Capture the cell that displays the provided text and extract its [X, Y] central coordinate. 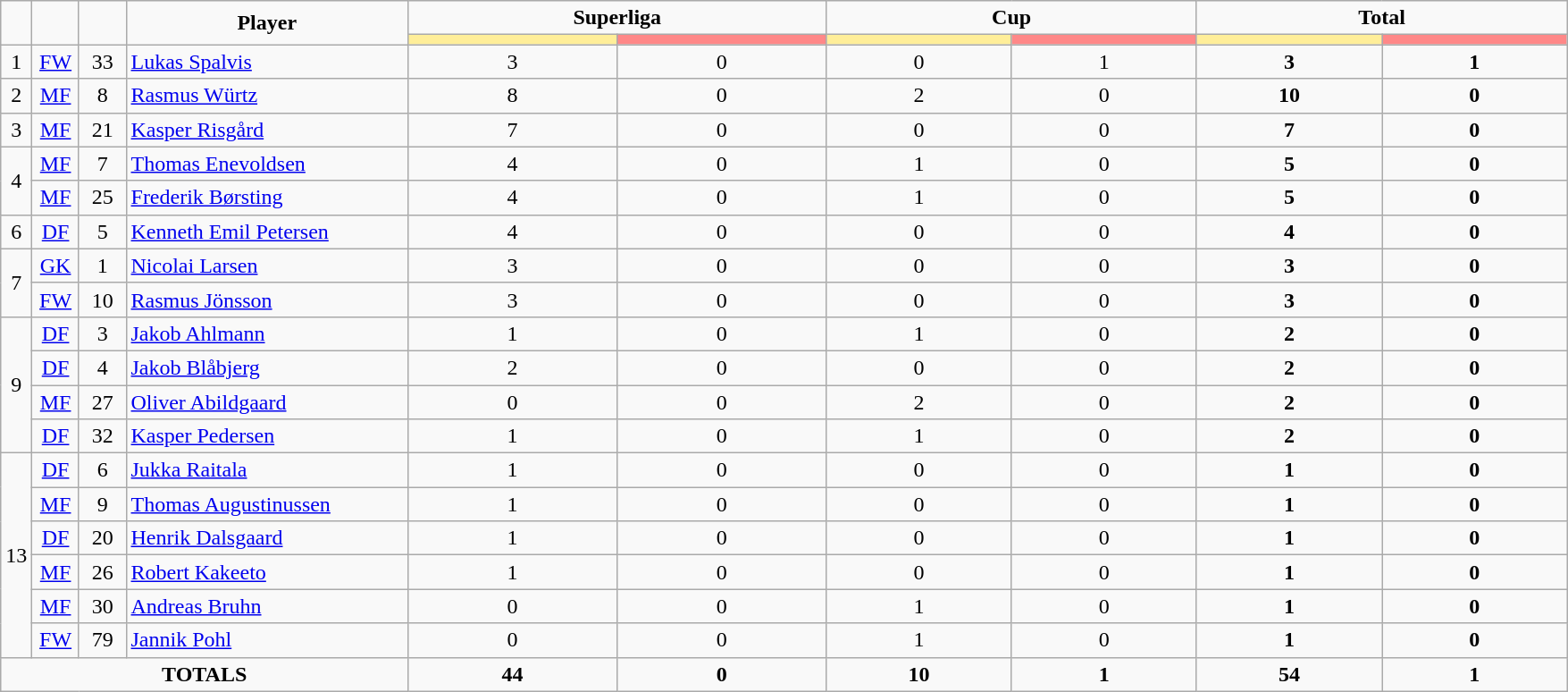
Superliga [617, 18]
13 [16, 555]
Andreas Bruhn [267, 606]
Kasper Pedersen [267, 436]
Henrik Dalsgaard [267, 538]
Total [1381, 18]
33 [102, 62]
Rasmus Jönsson [267, 300]
Frederik Børsting [267, 198]
Jukka Raitala [267, 470]
Lukas Spalvis [267, 62]
Jakob Blåbjerg [267, 367]
Thomas Enevoldsen [267, 164]
TOTALS [205, 674]
21 [102, 130]
27 [102, 401]
79 [102, 640]
Thomas Augustinussen [267, 504]
Jannik Pohl [267, 640]
25 [102, 198]
20 [102, 538]
Jakob Ahlmann [267, 333]
44 [513, 674]
Cup [1011, 18]
Kenneth Emil Petersen [267, 232]
Rasmus Würtz [267, 96]
30 [102, 606]
Player [267, 23]
54 [1288, 674]
Kasper Risgård [267, 130]
26 [102, 572]
Oliver Abildgaard [267, 401]
Nicolai Larsen [267, 266]
Robert Kakeeto [267, 572]
GK [55, 266]
32 [102, 436]
